Identify which cell holds the provided text, then report its [x, y] central coordinate. 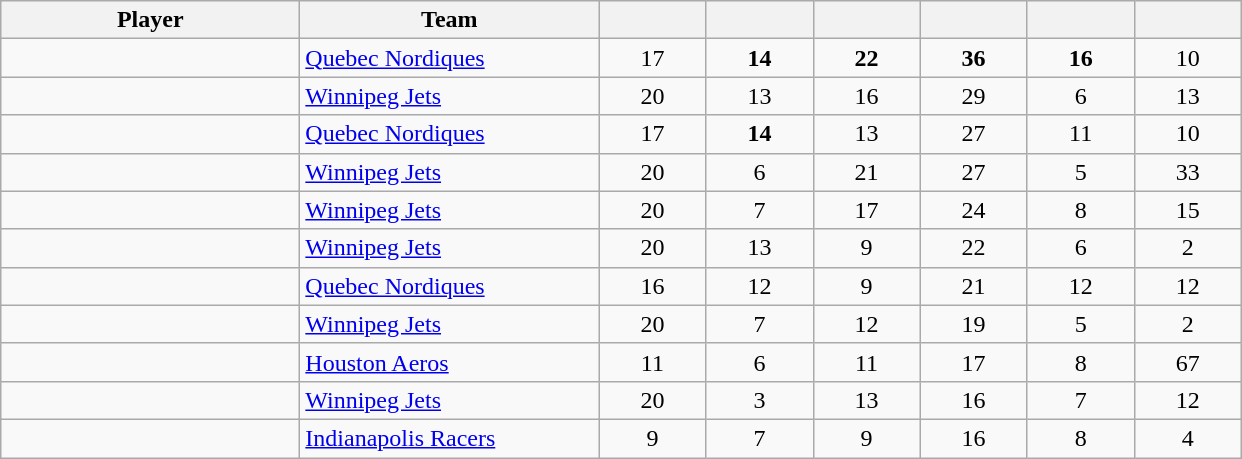
33 [1188, 172]
15 [1188, 210]
4 [1188, 438]
Houston Aeros [450, 362]
24 [974, 210]
Player [150, 20]
67 [1188, 362]
29 [974, 96]
36 [974, 58]
19 [974, 324]
3 [760, 400]
Team [450, 20]
Indianapolis Racers [450, 438]
